Provide the (x, y) coordinate of the cell's center where the given text is located.  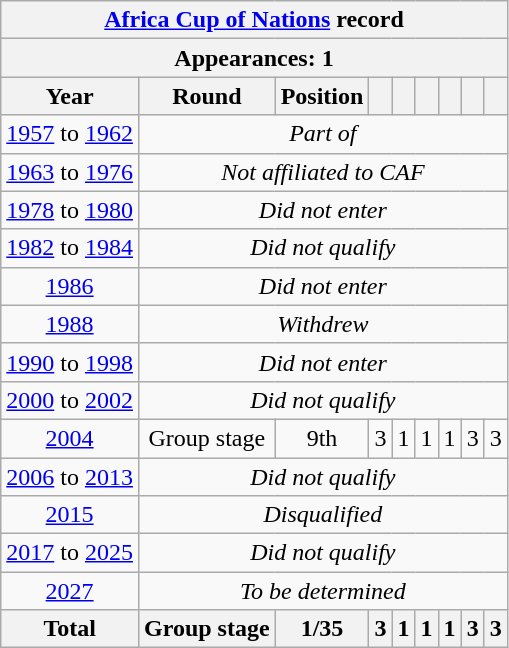
1990 to 1998 (70, 362)
Not affiliated to CAF (322, 172)
2006 to 2013 (70, 477)
9th (322, 438)
1988 (70, 324)
1978 to 1980 (70, 210)
Africa Cup of Nations record (254, 20)
Round (206, 96)
2000 to 2002 (70, 400)
2027 (70, 591)
To be determined (322, 591)
Year (70, 96)
Total (70, 629)
Withdrew (322, 324)
2017 to 2025 (70, 553)
1986 (70, 286)
Position (322, 96)
1963 to 1976 (70, 172)
1957 to 1962 (70, 134)
2015 (70, 515)
1982 to 1984 (70, 248)
Disqualified (322, 515)
1/35 (322, 629)
Part of (322, 134)
2004 (70, 438)
Appearances: 1 (254, 58)
